Identify which cell holds the provided text, then report its (X, Y) central coordinate. 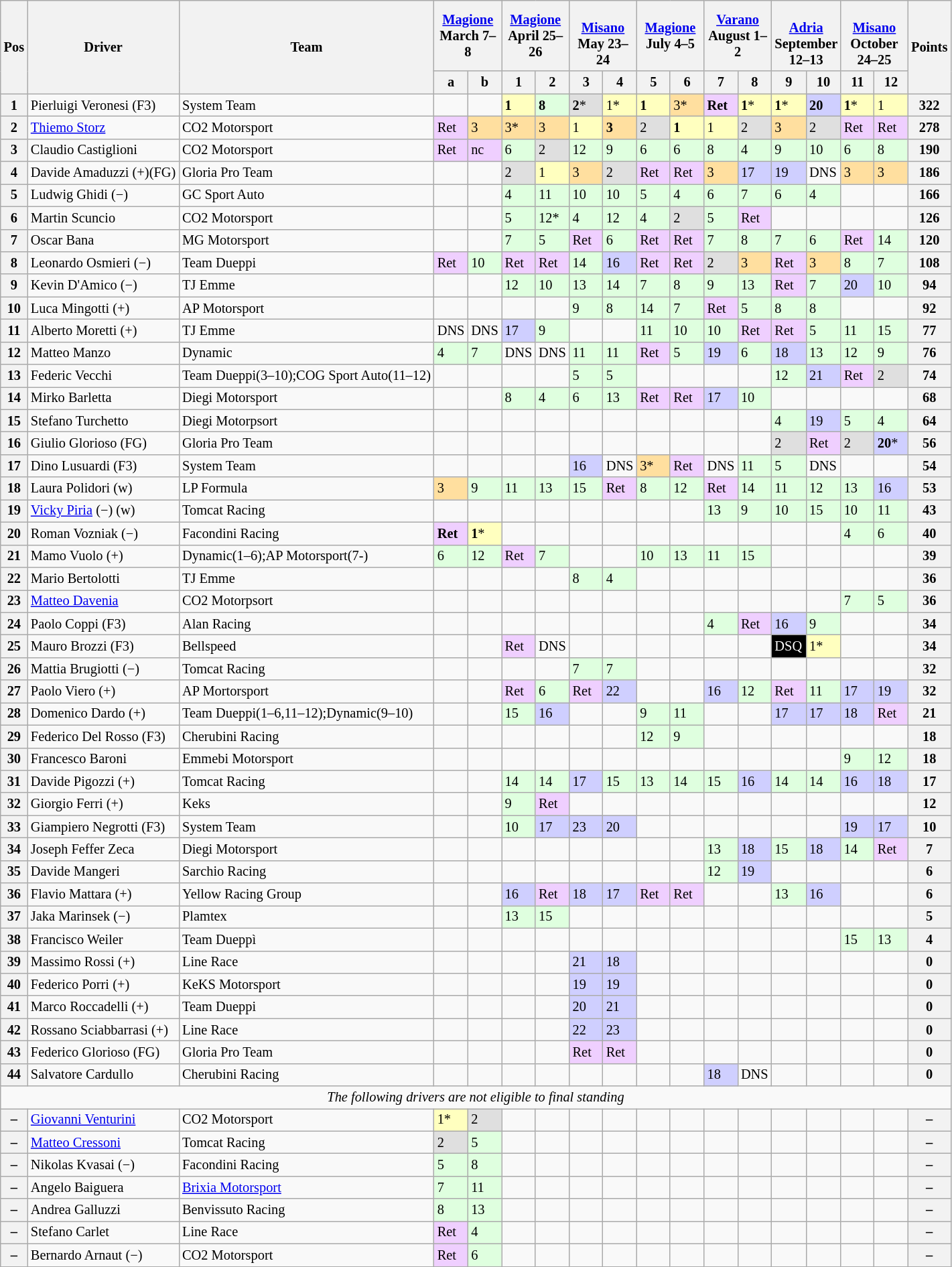
28 (14, 714)
Ludwig Ghidi (−) (103, 195)
Laura Polidori (w) (103, 488)
29 (14, 736)
Domenico Dardo (+) (103, 714)
Oscar Bana (103, 241)
Davide Mangeri (103, 872)
Giorgio Ferri (+) (103, 804)
Dino Lusuardi (F3) (103, 466)
68 (929, 398)
53 (929, 488)
AdriaSeptember 12–13 (807, 36)
LP Formula (307, 488)
33 (14, 827)
VaranoAugust 1–2 (738, 36)
AP Mortorsport (307, 691)
Salvatore Cardullo (103, 1075)
Alberto Moretti (+) (103, 330)
Plamtex (307, 917)
Points (929, 47)
Team Dueppì (307, 939)
a (451, 82)
64 (929, 421)
Pos (14, 47)
Thiemo Storz (103, 127)
MagioneMarch 7–8 (468, 36)
Matteo Davenia (103, 601)
Kevin D'Amico (−) (103, 285)
Diegi Motorpsort (307, 421)
Giovanni Venturini (103, 1120)
Davide Amaduzzi (+)(FG) (103, 173)
41 (14, 1007)
Francesco Baroni (103, 759)
Leonardo Osmieri (−) (103, 263)
Martin Scuncio (103, 218)
Andrea Galluzzi (103, 1210)
190 (929, 150)
Mario Bertolotti (103, 578)
Bernardo Arnaut (−) (103, 1255)
37 (14, 917)
30 (14, 759)
Flavio Mattara (+) (103, 894)
35 (14, 872)
Massimo Rossi (+) (103, 962)
Mattia Brugiotti (−) (103, 669)
186 (929, 173)
KeKS Motorsport (307, 984)
Mauro Brozzi (F3) (103, 646)
Bellspeed (307, 646)
166 (929, 195)
CO2 Motorpsort (307, 601)
322 (929, 105)
Paolo Viero (+) (103, 691)
Angelo Baiguera (103, 1187)
Giampiero Negrotti (F3) (103, 827)
108 (929, 263)
12* (552, 218)
Pierluigi Veronesi (F3) (103, 105)
Joseph Feffer Zeca (103, 849)
Keks (307, 804)
44 (14, 1075)
Claudio Castiglioni (103, 150)
Mamo Vuolo (+) (103, 556)
MagioneApril 25–26 (536, 36)
31 (14, 781)
56 (929, 443)
120 (929, 241)
Roman Vozniak (−) (103, 533)
MisanoMay 23–24 (603, 36)
Stefano Carlet (103, 1232)
nc (484, 150)
Alan Racing (307, 624)
76 (929, 353)
Benvissuto Racing (307, 1210)
26 (14, 669)
GC Sport Auto (307, 195)
Matteo Cressoni (103, 1142)
AP Motorsport (307, 308)
Driver (103, 47)
Federico Glorioso (FG) (103, 1052)
MisanoOctober 24–25 (874, 36)
Federico Del Rosso (F3) (103, 736)
92 (929, 308)
MagioneJuly 4–5 (670, 36)
Jaka Marinsek (−) (103, 917)
Mirko Barletta (103, 398)
Marco Roccadelli (+) (103, 1007)
Team Dueppi(3–10);COG Sport Auto(11–12) (307, 376)
42 (14, 1030)
Francisco Weiler (103, 939)
94 (929, 285)
278 (929, 127)
Rossano Sciabbarrasi (+) (103, 1030)
b (484, 82)
MG Motorsport (307, 241)
Nikolas Kvasai (−) (103, 1165)
Team Dueppi(1–6,11–12);Dynamic(9–10) (307, 714)
Matteo Manzo (103, 353)
Dynamic (307, 353)
2* (586, 105)
Yellow Racing Group (307, 894)
Luca Mingotti (+) (103, 308)
The following drivers are not eligible to final standing (476, 1097)
Federic Vecchi (103, 376)
Giulio Glorioso (FG) (103, 443)
25 (14, 646)
Brixia Motorsport (307, 1187)
54 (929, 466)
74 (929, 376)
38 (14, 939)
126 (929, 218)
Federico Porri (+) (103, 984)
77 (929, 330)
27 (14, 691)
Davide Pigozzi (+) (103, 781)
24 (14, 624)
Sarchio Racing (307, 872)
Stefano Turchetto (103, 421)
Dynamic(1–6);AP Motorsport(7-) (307, 556)
Vicky Piria (−) (w) (103, 511)
Team (307, 47)
20* (891, 443)
Emmebi Motorsport (307, 759)
DSQ (789, 646)
Paolo Coppi (F3) (103, 624)
